Scan for the cell matching the given text and deliver its [x, y] coordinate at center. 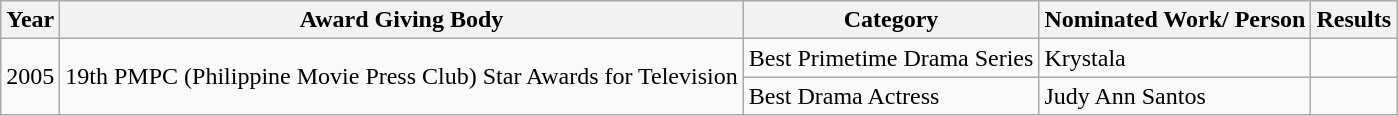
Krystala [1175, 58]
Award Giving Body [402, 20]
Nominated Work/ Person [1175, 20]
2005 [30, 77]
Best Primetime Drama Series [891, 58]
Category [891, 20]
Results [1354, 20]
Judy Ann Santos [1175, 96]
Year [30, 20]
Best Drama Actress [891, 96]
19th PMPC (Philippine Movie Press Club) Star Awards for Television [402, 77]
